Detect which cell encompasses the target text, then output its [x, y] center coordinate. 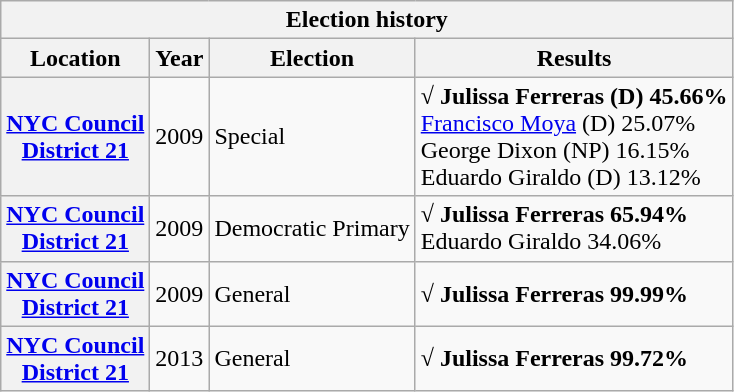
2013 [180, 358]
Location [76, 58]
Results [574, 58]
√ Julissa Ferreras (D) 45.66%Francisco Moya (D) 25.07%George Dixon (NP) 16.15%Eduardo Giraldo (D) 13.12% [574, 136]
Democratic Primary [312, 228]
Special [312, 136]
Election [312, 58]
√ Julissa Ferreras 99.99% [574, 294]
Year [180, 58]
√ Julissa Ferreras 65.94%Eduardo Giraldo 34.06% [574, 228]
Election history [367, 20]
√ Julissa Ferreras 99.72% [574, 358]
